Extract the (x, y) coordinate from the center of the cell holding the provided text.  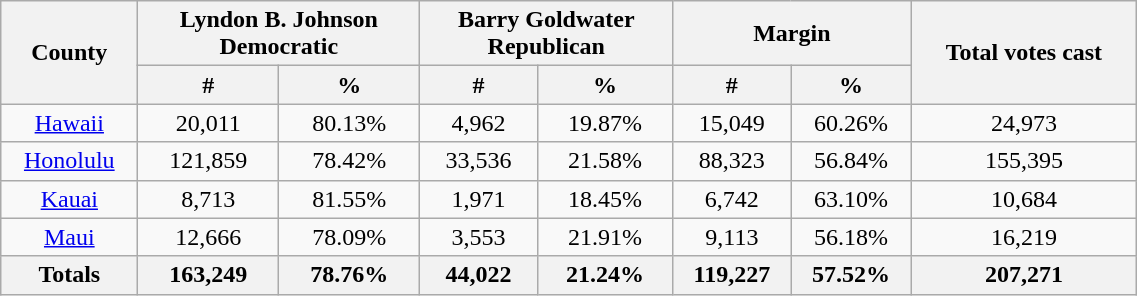
4,962 (478, 123)
21.24% (605, 275)
County (70, 52)
57.52% (851, 275)
63.10% (851, 199)
18.45% (605, 199)
207,271 (1024, 275)
56.84% (851, 161)
16,219 (1024, 237)
80.13% (350, 123)
33,536 (478, 161)
44,022 (478, 275)
9,113 (732, 237)
Kauai (70, 199)
56.18% (851, 237)
8,713 (208, 199)
88,323 (732, 161)
3,553 (478, 237)
21.58% (605, 161)
Lyndon B. JohnsonDemocratic (279, 34)
Honolulu (70, 161)
20,011 (208, 123)
78.76% (350, 275)
Margin (792, 34)
Total votes cast (1024, 52)
78.42% (350, 161)
Maui (70, 237)
81.55% (350, 199)
12,666 (208, 237)
155,395 (1024, 161)
19.87% (605, 123)
15,049 (732, 123)
Barry GoldwaterRepublican (546, 34)
10,684 (1024, 199)
121,859 (208, 161)
Hawaii (70, 123)
78.09% (350, 237)
6,742 (732, 199)
60.26% (851, 123)
Totals (70, 275)
119,227 (732, 275)
1,971 (478, 199)
21.91% (605, 237)
163,249 (208, 275)
24,973 (1024, 123)
